Output the (x, y) coordinate of the center of the cell containing the given text.  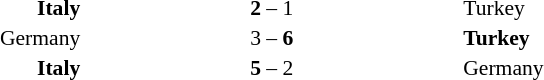
3 – 6 (272, 38)
